Detect which cell encompasses the target text, then output its (X, Y) center coordinate. 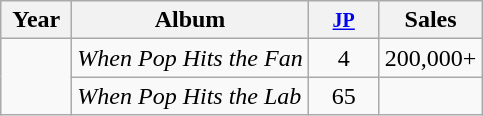
Year (36, 20)
JP (344, 20)
Album (190, 20)
Sales (430, 20)
65 (344, 96)
When Pop Hits the Lab (190, 96)
4 (344, 58)
200,000+ (430, 58)
When Pop Hits the Fan (190, 58)
